From the cell containing the given text, extract its center point as [X, Y] coordinate. 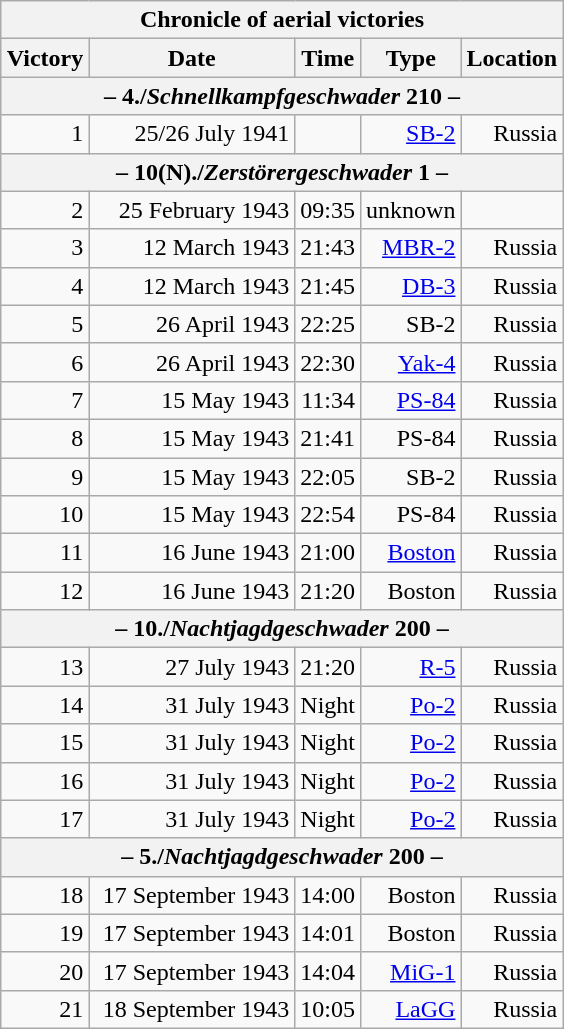
14:04 [328, 971]
22:25 [328, 324]
11:34 [328, 400]
1 [44, 134]
21:00 [328, 553]
14 [44, 705]
R-5 [411, 667]
18 [44, 895]
– 4./Schnellkampfgeschwader 210 – [282, 96]
– 10(N)./Zerstörergeschwader 1 – [282, 172]
MBR-2 [411, 248]
25/26 July 1941 [192, 134]
18 September 1943 [192, 1009]
Yak-4 [411, 362]
25 February 1943 [192, 210]
4 [44, 286]
– 5./Nachtjagdgeschwader 200 – [282, 857]
Time [328, 58]
10:05 [328, 1009]
22:05 [328, 477]
15 [44, 743]
2 [44, 210]
21:41 [328, 438]
6 [44, 362]
Victory [44, 58]
8 [44, 438]
14:01 [328, 933]
19 [44, 933]
17 [44, 819]
21 [44, 1009]
– 10./Nachtjagdgeschwader 200 – [282, 629]
7 [44, 400]
16 [44, 781]
09:35 [328, 210]
3 [44, 248]
21:45 [328, 286]
Date [192, 58]
11 [44, 553]
5 [44, 324]
12 [44, 591]
20 [44, 971]
Type [411, 58]
LaGG [411, 1009]
21:43 [328, 248]
22:30 [328, 362]
14:00 [328, 895]
Chronicle of aerial victories [282, 20]
MiG-1 [411, 971]
27 July 1943 [192, 667]
Location [512, 58]
13 [44, 667]
DB-3 [411, 286]
unknown [411, 210]
22:54 [328, 515]
9 [44, 477]
10 [44, 515]
